Capture the cell that displays the provided text and extract its (x, y) central coordinate. 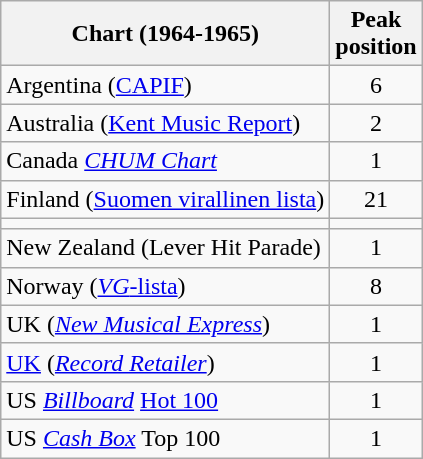
Norway (VG-lista) (166, 286)
New Zealand (Lever Hit Parade) (166, 248)
Canada CHUM Chart (166, 161)
Argentina (CAPIF) (166, 85)
Finland (Suomen virallinen lista) (166, 199)
Chart (1964-1965) (166, 34)
Peakposition (376, 34)
21 (376, 199)
UK (New Musical Express) (166, 324)
Australia (Kent Music Report) (166, 123)
6 (376, 85)
2 (376, 123)
8 (376, 286)
US Billboard Hot 100 (166, 400)
UK (Record Retailer) (166, 362)
US Cash Box Top 100 (166, 438)
